Output the [X, Y] coordinate of the center of the cell containing the given text.  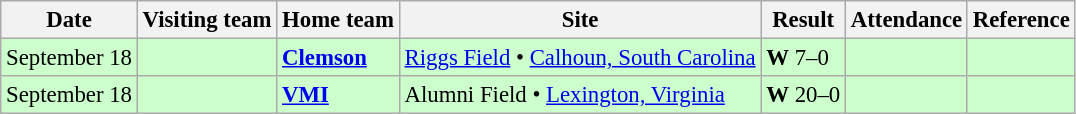
W 7–0 [804, 58]
VMI [338, 95]
Reference [1021, 20]
Date [69, 20]
Alumni Field • Lexington, Virginia [580, 95]
Clemson [338, 58]
Visiting team [206, 20]
Result [804, 20]
Home team [338, 20]
W 20–0 [804, 95]
Riggs Field • Calhoun, South Carolina [580, 58]
Attendance [907, 20]
Site [580, 20]
